Identify which cell holds the provided text, then report its (X, Y) central coordinate. 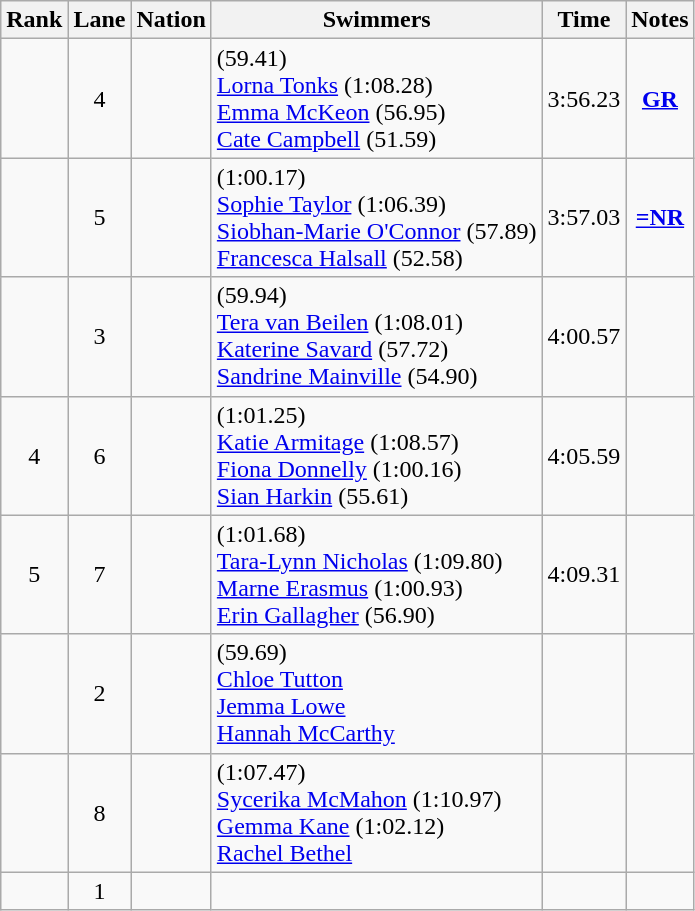
(1:01.68)Tara-Lynn Nicholas (1:09.80)Marne Erasmus (1:00.93)Erin Gallagher (56.90) (376, 574)
Lane (100, 20)
(1:07.47)Sycerika McMahon (1:10.97)Gemma Kane (1:02.12)Rachel Bethel (376, 812)
4:00.57 (584, 336)
GR (660, 98)
3:56.23 (584, 98)
Nation (171, 20)
(59.69)Chloe TuttonJemma LoweHannah McCarthy (376, 694)
=NR (660, 218)
(59.94)Tera van Beilen (1:08.01)Katerine Savard (57.72)Sandrine Mainville (54.90) (376, 336)
7 (100, 574)
(1:01.25)Katie Armitage (1:08.57)Fiona Donnelly (1:00.16) Sian Harkin (55.61) (376, 456)
(59.41)Lorna Tonks (1:08.28)Emma McKeon (56.95)Cate Campbell (51.59) (376, 98)
Swimmers (376, 20)
Time (584, 20)
3:57.03 (584, 218)
8 (100, 812)
6 (100, 456)
Rank (34, 20)
2 (100, 694)
(1:00.17)Sophie Taylor (1:06.39)Siobhan-Marie O'Connor (57.89)Francesca Halsall (52.58) (376, 218)
3 (100, 336)
4:09.31 (584, 574)
Notes (660, 20)
4:05.59 (584, 456)
1 (100, 891)
